Determine the (X, Y) coordinate at the center of the cell enclosing the given text.  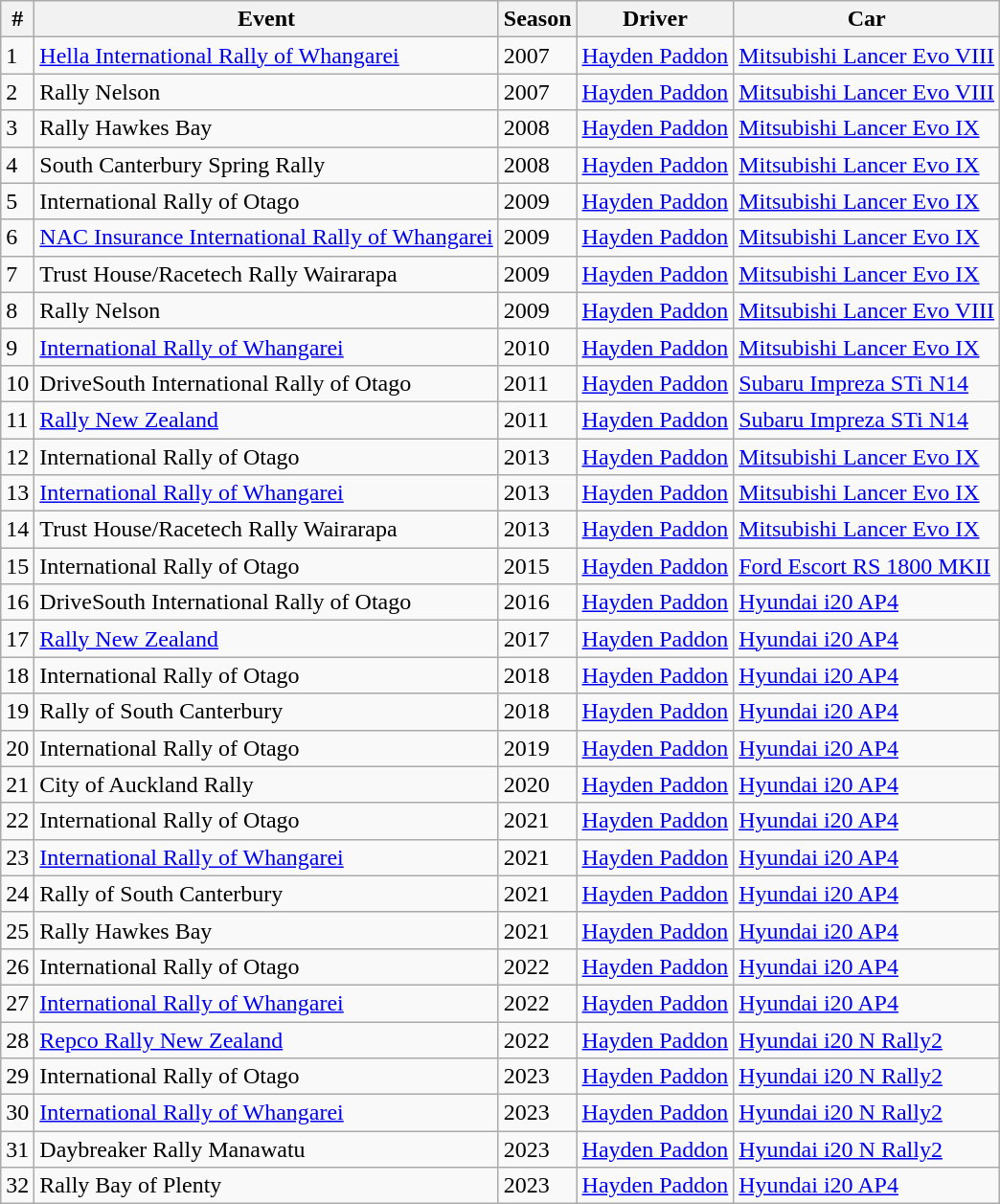
19 (17, 712)
31 (17, 1149)
9 (17, 347)
11 (17, 420)
22 (17, 821)
Season (537, 19)
25 (17, 930)
2017 (537, 639)
Event (266, 19)
20 (17, 748)
18 (17, 675)
10 (17, 383)
6 (17, 238)
NAC Insurance International Rally of Whangarei (266, 238)
29 (17, 1077)
14 (17, 530)
Ford Escort RS 1800 MKII (867, 566)
South Canterbury Spring Rally (266, 165)
21 (17, 784)
2015 (537, 566)
30 (17, 1113)
32 (17, 1186)
7 (17, 274)
17 (17, 639)
2010 (537, 347)
28 (17, 1039)
8 (17, 310)
Daybreaker Rally Manawatu (266, 1149)
2 (17, 92)
2016 (537, 602)
Car (867, 19)
Hella International Rally of Whangarei (266, 56)
# (17, 19)
12 (17, 457)
City of Auckland Rally (266, 784)
27 (17, 1003)
Driver (655, 19)
5 (17, 201)
2020 (537, 784)
26 (17, 966)
13 (17, 493)
1 (17, 56)
16 (17, 602)
15 (17, 566)
Rally Bay of Plenty (266, 1186)
4 (17, 165)
2019 (537, 748)
Repco Rally New Zealand (266, 1039)
3 (17, 128)
24 (17, 894)
23 (17, 857)
